For the text-containing cell, return its midpoint in [X, Y] coordinate format. 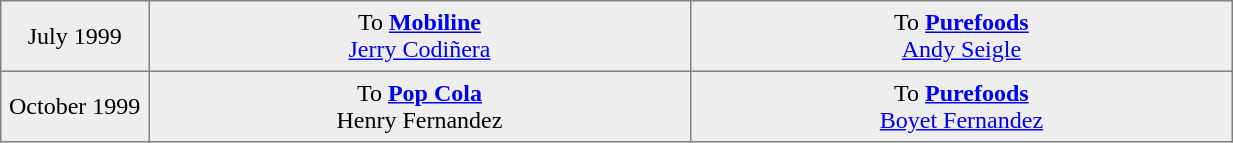
July 1999 [75, 36]
To PurefoodsBoyet Fernandez [961, 106]
To Pop ColaHenry Fernandez [420, 106]
October 1999 [75, 106]
To MobilineJerry Codiñera [420, 36]
To PurefoodsAndy Seigle [961, 36]
